Extract the [x, y] coordinate from the center of the cell holding the provided text.  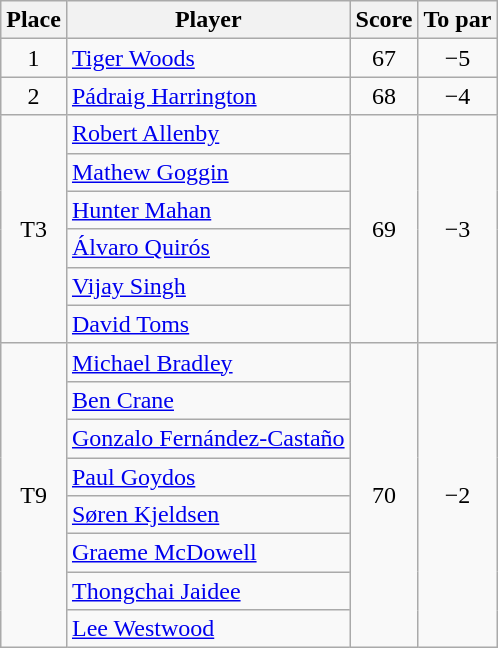
67 [384, 58]
Robert Allenby [208, 134]
Paul Goydos [208, 477]
Michael Bradley [208, 362]
Ben Crane [208, 400]
Player [208, 20]
David Toms [208, 324]
−5 [458, 58]
−3 [458, 229]
68 [384, 96]
Mathew Goggin [208, 172]
Graeme McDowell [208, 553]
Gonzalo Fernández-Castaño [208, 438]
70 [384, 495]
Score [384, 20]
−4 [458, 96]
Pádraig Harrington [208, 96]
Vijay Singh [208, 286]
To par [458, 20]
Tiger Woods [208, 58]
2 [34, 96]
69 [384, 229]
Søren Kjeldsen [208, 515]
T9 [34, 495]
−2 [458, 495]
Lee Westwood [208, 629]
T3 [34, 229]
1 [34, 58]
Hunter Mahan [208, 210]
Thongchai Jaidee [208, 591]
Place [34, 20]
Álvaro Quirós [208, 248]
